Find where the given text appears and provide that cell's center as (X, Y) coordinate. 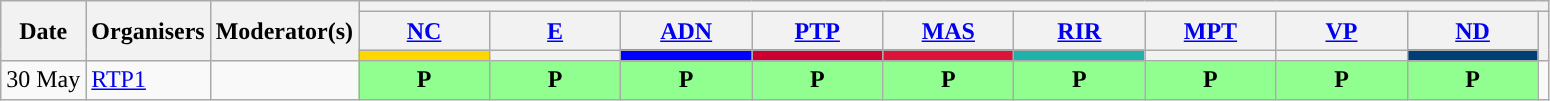
30 May (44, 80)
Moderator(s) (284, 31)
VP (1342, 31)
PTP (818, 31)
MPT (1210, 31)
ND (1472, 31)
RIR (1080, 31)
ADN (686, 31)
Organisers (148, 31)
Date (44, 31)
RTP1 (148, 80)
NC (424, 31)
MAS (948, 31)
E (556, 31)
